Locate the cell with the specified text and output its (x, y) center coordinate. 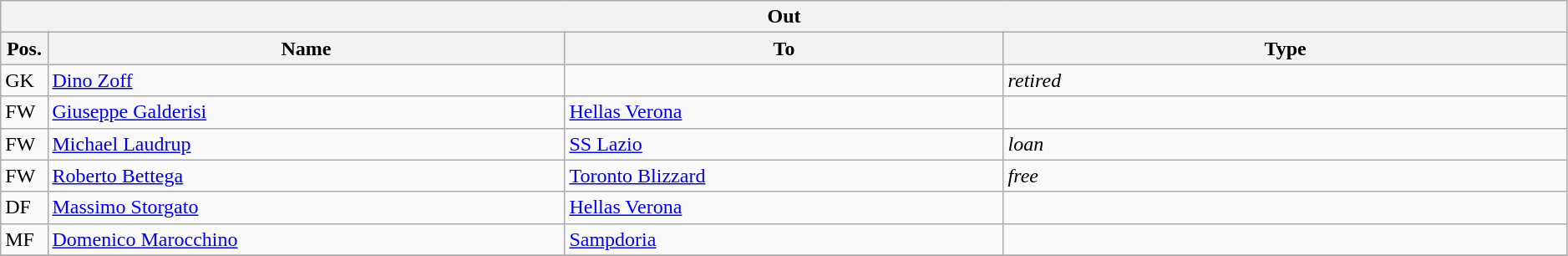
GK (24, 80)
Domenico Marocchino (306, 239)
Toronto Blizzard (784, 176)
Sampdoria (784, 239)
Name (306, 49)
retired (1285, 80)
Massimo Storgato (306, 207)
Roberto Bettega (306, 176)
Type (1285, 49)
free (1285, 176)
Dino Zoff (306, 80)
MF (24, 239)
loan (1285, 144)
Michael Laudrup (306, 144)
Pos. (24, 49)
SS Lazio (784, 144)
Giuseppe Galderisi (306, 112)
DF (24, 207)
To (784, 49)
Out (784, 17)
